For the text-containing cell, return its midpoint in [X, Y] coordinate format. 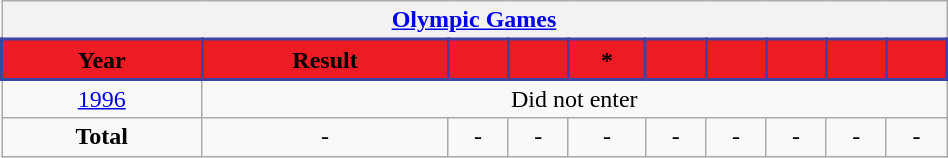
1996 [102, 98]
Year [102, 60]
Olympic Games [474, 20]
Did not enter [574, 98]
Total [102, 137]
Result [325, 60]
* [607, 60]
